Find where the given text appears and provide that cell's center as [X, Y] coordinate. 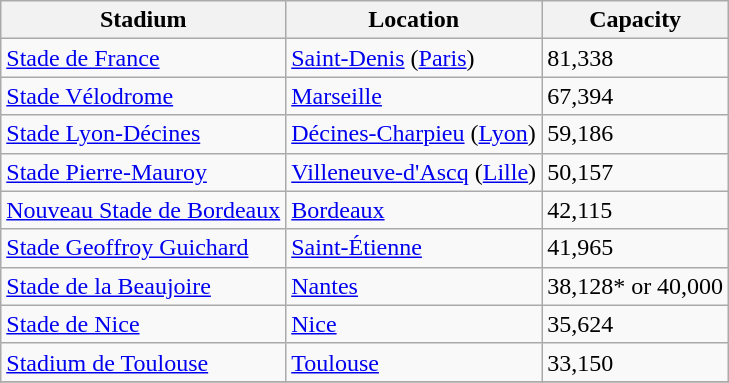
Stade de Nice [144, 324]
Location [414, 20]
38,128* or 40,000 [636, 286]
67,394 [636, 96]
50,157 [636, 172]
Nantes [414, 286]
81,338 [636, 58]
Capacity [636, 20]
Stade de la Beaujoire [144, 286]
Toulouse [414, 362]
59,186 [636, 134]
41,965 [636, 248]
Villeneuve-d'Ascq (Lille) [414, 172]
Stade Lyon-Décines [144, 134]
Stade de France [144, 58]
Marseille [414, 96]
Stadium [144, 20]
33,150 [636, 362]
Stade Pierre-Mauroy [144, 172]
35,624 [636, 324]
Stade Geoffroy Guichard [144, 248]
42,115 [636, 210]
Nice [414, 324]
Nouveau Stade de Bordeaux [144, 210]
Stadium de Toulouse [144, 362]
Saint-Denis (Paris) [414, 58]
Décines-Charpieu (Lyon) [414, 134]
Saint-Étienne [414, 248]
Stade Vélodrome [144, 96]
Bordeaux [414, 210]
